Determine the [x, y] coordinate at the center of the cell enclosing the given text.  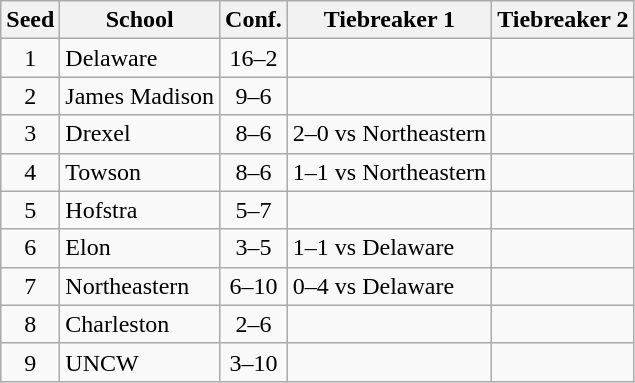
0–4 vs Delaware [389, 286]
Elon [140, 248]
9–6 [254, 96]
3 [30, 134]
1–1 vs Delaware [389, 248]
Tiebreaker 1 [389, 20]
Tiebreaker 2 [563, 20]
9 [30, 362]
Hofstra [140, 210]
School [140, 20]
4 [30, 172]
Drexel [140, 134]
6–10 [254, 286]
Conf. [254, 20]
1 [30, 58]
5 [30, 210]
2 [30, 96]
2–6 [254, 324]
Charleston [140, 324]
Seed [30, 20]
UNCW [140, 362]
James Madison [140, 96]
Northeastern [140, 286]
8 [30, 324]
16–2 [254, 58]
Delaware [140, 58]
2–0 vs Northeastern [389, 134]
1–1 vs Northeastern [389, 172]
6 [30, 248]
3–5 [254, 248]
Towson [140, 172]
7 [30, 286]
3–10 [254, 362]
5–7 [254, 210]
